Detect which cell encompasses the target text, then output its [X, Y] center coordinate. 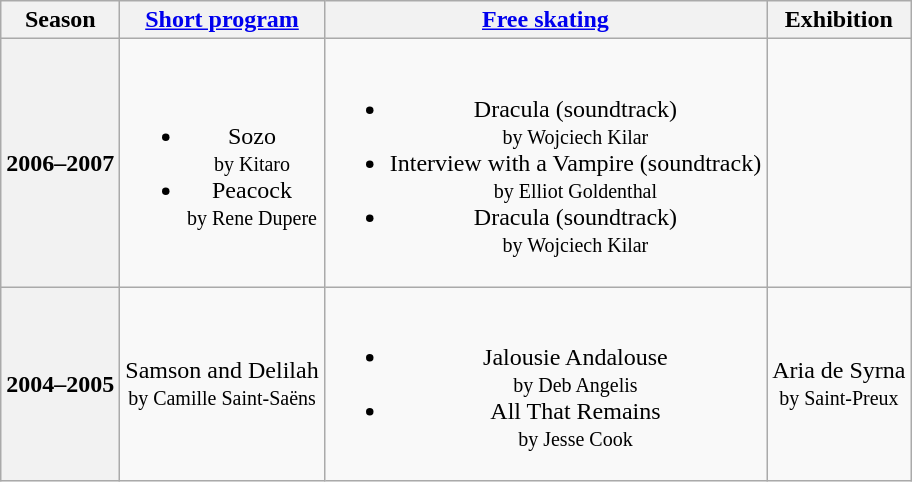
2004–2005 [60, 384]
Dracula (soundtrack) by Wojciech Kilar Interview with a Vampire (soundtrack) by Elliot Goldenthal Dracula (soundtrack) by Wojciech Kilar [545, 163]
Aria de Syrna by Saint-Preux [839, 384]
Short program [222, 20]
Free skating [545, 20]
Sozo by Kitaro Peacock by Rene Dupere [222, 163]
Exhibition [839, 20]
Season [60, 20]
Samson and Delilah by Camille Saint-Saëns [222, 384]
2006–2007 [60, 163]
Jalousie Andalouse by Deb Angelis All That Remains by Jesse Cook [545, 384]
